Determine the (X, Y) coordinate at the center of the cell enclosing the given text.  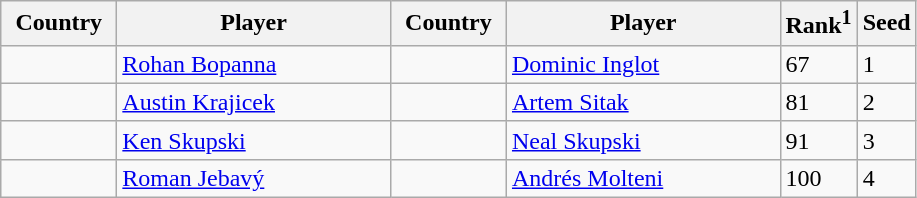
Artem Sitak (643, 102)
2 (886, 102)
Neal Skupski (643, 140)
1 (886, 64)
Dominic Inglot (643, 64)
100 (818, 178)
Roman Jebavý (254, 178)
3 (886, 140)
Austin Krajicek (254, 102)
67 (818, 64)
81 (818, 102)
4 (886, 178)
Rohan Bopanna (254, 64)
91 (818, 140)
Rank1 (818, 24)
Seed (886, 24)
Andrés Molteni (643, 178)
Ken Skupski (254, 140)
